From the cell containing the given text, extract its center point as [X, Y] coordinate. 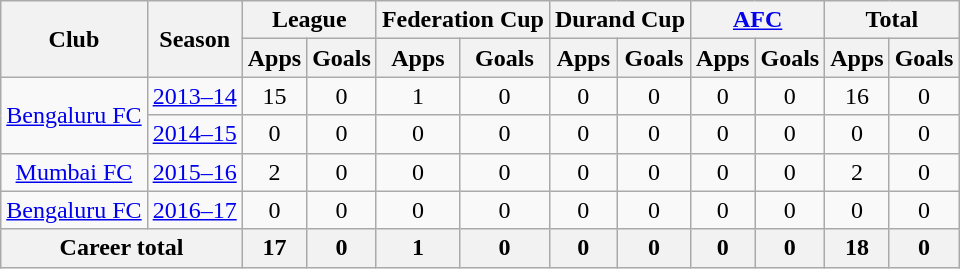
2014–15 [194, 134]
18 [857, 248]
League [309, 20]
Federation Cup [462, 20]
17 [274, 248]
Mumbai FC [74, 172]
15 [274, 96]
Club [74, 39]
AFC [758, 20]
2016–17 [194, 210]
2013–14 [194, 96]
Total [892, 20]
2015–16 [194, 172]
Season [194, 39]
Durand Cup [620, 20]
16 [857, 96]
Career total [122, 248]
